Output the [x, y] coordinate of the center of the cell containing the given text.  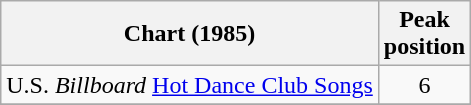
Chart (1985) [190, 34]
6 [424, 85]
U.S. Billboard Hot Dance Club Songs [190, 85]
Peak position [424, 34]
